For the text-containing cell, return its midpoint in (X, Y) coordinate format. 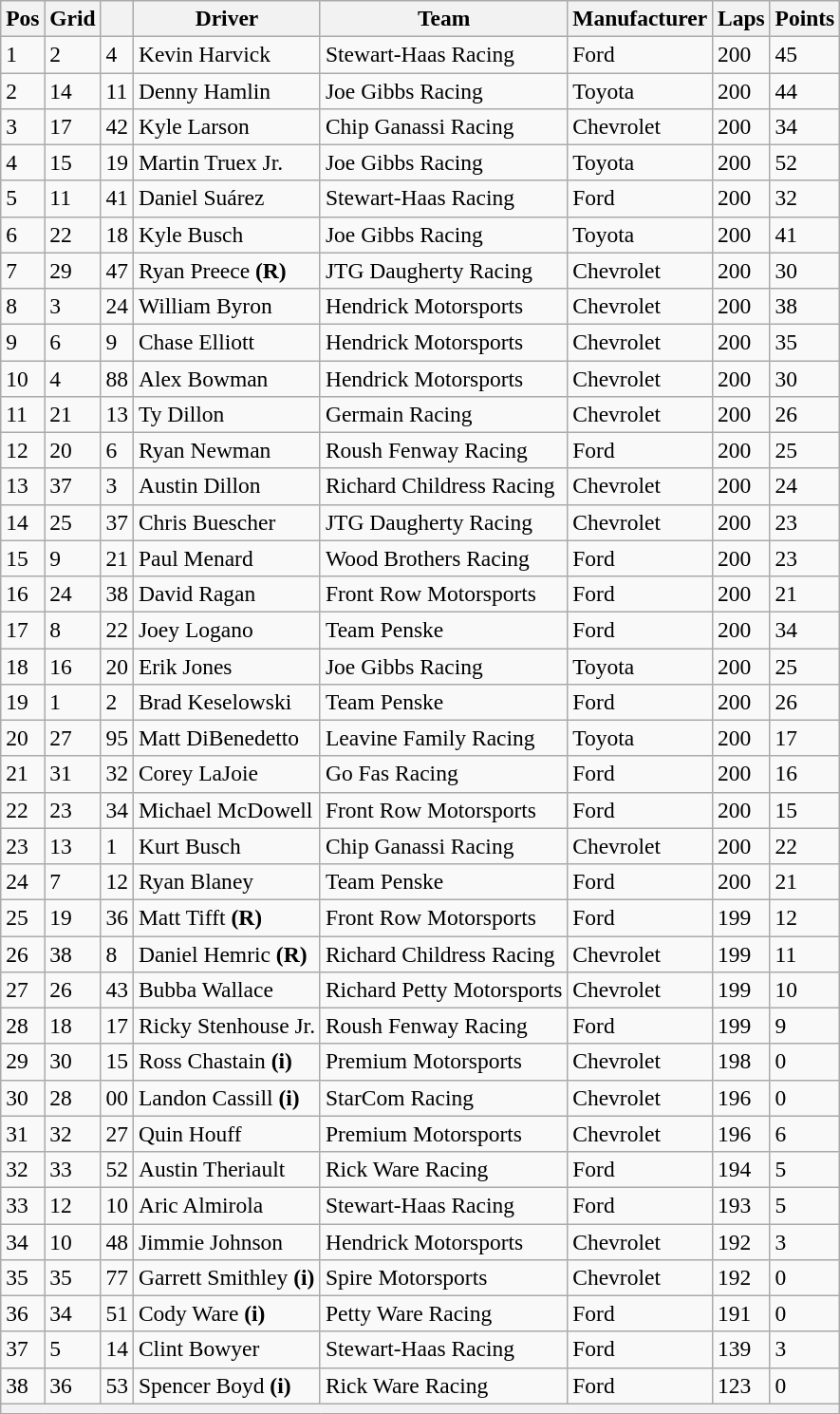
198 (742, 1062)
Garrett Smithley (i) (226, 1277)
William Byron (226, 306)
Matt Tifft (R) (226, 917)
Chase Elliott (226, 342)
Wood Brothers Racing (443, 558)
45 (805, 54)
Kyle Busch (226, 235)
191 (742, 1313)
Spire Motorsports (443, 1277)
Richard Petty Motorsports (443, 990)
Petty Ware Racing (443, 1313)
Denny Hamlin (226, 90)
00 (117, 1098)
88 (117, 378)
Quin Houff (226, 1134)
Brad Keselowski (226, 702)
53 (117, 1386)
Ty Dillon (226, 414)
Ryan Preece (R) (226, 271)
Kurt Busch (226, 846)
Daniel Suárez (226, 198)
Alex Bowman (226, 378)
194 (742, 1169)
Chris Buescher (226, 522)
Jimmie Johnson (226, 1241)
Germain Racing (443, 414)
123 (742, 1386)
95 (117, 738)
Ricky Stenhouse Jr. (226, 1026)
Austin Dillon (226, 486)
Ryan Newman (226, 450)
Daniel Hemric (R) (226, 953)
51 (117, 1313)
StarCom Racing (443, 1098)
Spencer Boyd (i) (226, 1386)
193 (742, 1205)
Ross Chastain (i) (226, 1062)
Go Fas Racing (443, 774)
Joey Logano (226, 630)
Ryan Blaney (226, 881)
Erik Jones (226, 666)
Paul Menard (226, 558)
Cody Ware (i) (226, 1313)
Kyle Larson (226, 126)
Clint Bowyer (226, 1349)
Martin Truex Jr. (226, 162)
Landon Cassill (i) (226, 1098)
Team (443, 18)
48 (117, 1241)
Bubba Wallace (226, 990)
77 (117, 1277)
Kevin Harvick (226, 54)
Grid (72, 18)
Driver (226, 18)
Michael McDowell (226, 810)
Corey LaJoie (226, 774)
Laps (742, 18)
44 (805, 90)
Manufacturer (640, 18)
139 (742, 1349)
Points (805, 18)
David Ragan (226, 594)
Austin Theriault (226, 1169)
Pos (23, 18)
47 (117, 271)
43 (117, 990)
42 (117, 126)
Leavine Family Racing (443, 738)
Matt DiBenedetto (226, 738)
Aric Almirola (226, 1205)
